From the cell containing the given text, extract its center point as [X, Y] coordinate. 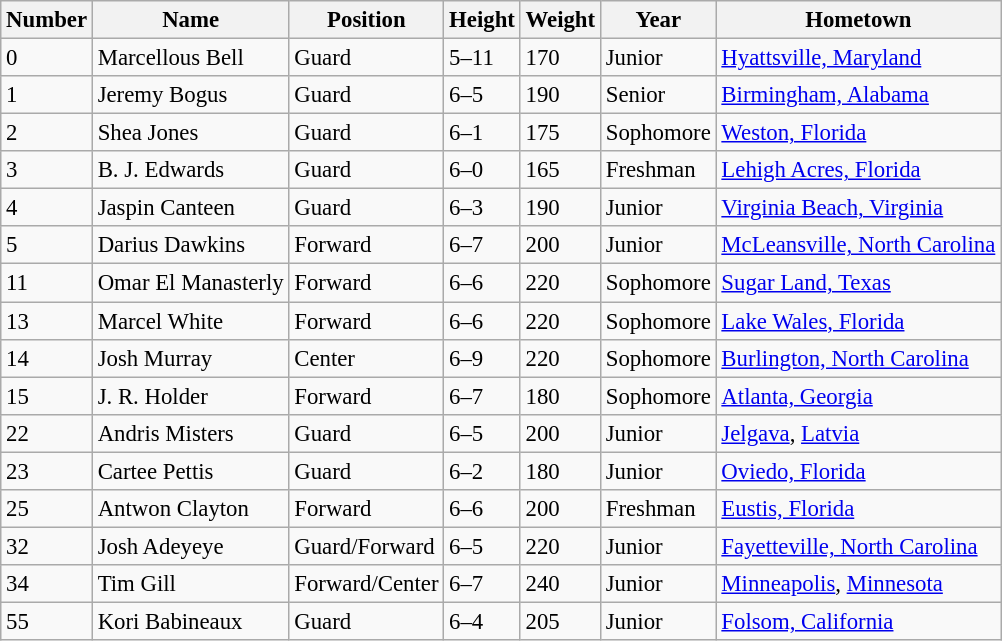
34 [47, 584]
Lehigh Acres, Florida [858, 170]
6–1 [482, 133]
Cartee Pettis [190, 471]
22 [47, 433]
Lake Wales, Florida [858, 321]
Name [190, 20]
Weston, Florida [858, 133]
Forward/Center [366, 584]
14 [47, 358]
Atlanta, Georgia [858, 396]
Kori Babineaux [190, 621]
Marcel White [190, 321]
240 [560, 584]
B. J. Edwards [190, 170]
Tim Gill [190, 584]
Minneapolis, Minnesota [858, 584]
Height [482, 20]
23 [47, 471]
Birmingham, Alabama [858, 95]
Center [366, 358]
Position [366, 20]
Folsom, California [858, 621]
5–11 [482, 58]
6–9 [482, 358]
2 [47, 133]
Omar El Manasterly [190, 283]
55 [47, 621]
Hometown [858, 20]
Number [47, 20]
Sugar Land, Texas [858, 283]
Antwon Clayton [190, 509]
Andris Misters [190, 433]
6–4 [482, 621]
6–2 [482, 471]
165 [560, 170]
13 [47, 321]
McLeansville, North Carolina [858, 245]
J. R. Holder [190, 396]
Marcellous Bell [190, 58]
Josh Adeyeye [190, 546]
Fayetteville, North Carolina [858, 546]
Senior [658, 95]
Jelgava, Latvia [858, 433]
3 [47, 170]
Hyattsville, Maryland [858, 58]
205 [560, 621]
Jaspin Canteen [190, 208]
Josh Murray [190, 358]
25 [47, 509]
4 [47, 208]
Burlington, North Carolina [858, 358]
Oviedo, Florida [858, 471]
Weight [560, 20]
Darius Dawkins [190, 245]
175 [560, 133]
6–3 [482, 208]
11 [47, 283]
Shea Jones [190, 133]
Guard/Forward [366, 546]
15 [47, 396]
170 [560, 58]
32 [47, 546]
Year [658, 20]
5 [47, 245]
0 [47, 58]
Eustis, Florida [858, 509]
Virginia Beach, Virginia [858, 208]
Jeremy Bogus [190, 95]
6–0 [482, 170]
1 [47, 95]
